Output the (X, Y) coordinate of the center of the cell containing the given text.  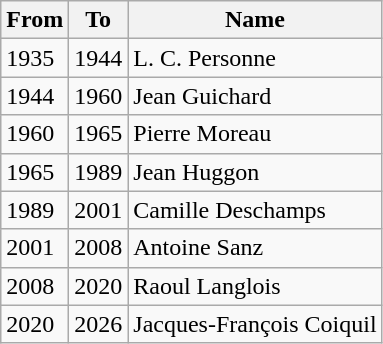
To (98, 20)
L. C. Personne (255, 58)
1935 (35, 58)
Raoul Langlois (255, 286)
Antoine Sanz (255, 248)
Jean Guichard (255, 96)
2026 (98, 324)
Jean Huggon (255, 172)
Pierre Moreau (255, 134)
Jacques-François Coiquil (255, 324)
From (35, 20)
Name (255, 20)
Camille Deschamps (255, 210)
